From the cell containing the given text, extract its center point as [x, y] coordinate. 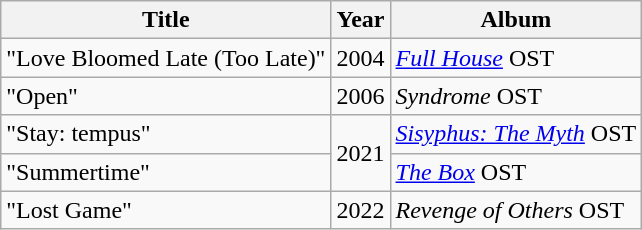
2004 [360, 58]
2006 [360, 96]
Revenge of Others OST [516, 210]
"Lost Game" [166, 210]
Syndrome OST [516, 96]
Year [360, 20]
"Stay: tempus" [166, 134]
2022 [360, 210]
2021 [360, 153]
Sisyphus: The Myth OST [516, 134]
"Summertime" [166, 172]
Title [166, 20]
"Open" [166, 96]
"Love Bloomed Late (Too Late)" [166, 58]
Album [516, 20]
The Box OST [516, 172]
Full House OST [516, 58]
